Provide the (X, Y) coordinate of the cell's center where the given text is located.  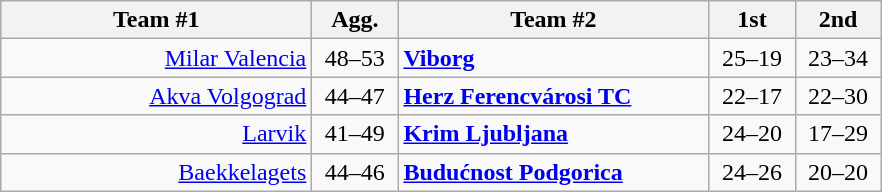
20–20 (838, 172)
Milar Valencia (156, 58)
41–49 (355, 134)
Team #1 (156, 20)
44–47 (355, 96)
22–17 (752, 96)
2nd (838, 20)
17–29 (838, 134)
44–46 (355, 172)
Agg. (355, 20)
Akva Volgograd (156, 96)
23–34 (838, 58)
Krim Ljubljana (554, 134)
Larvik (156, 134)
Budućnost Podgorica (554, 172)
Baekkelagets (156, 172)
25–19 (752, 58)
Team #2 (554, 20)
48–53 (355, 58)
1st (752, 20)
24–20 (752, 134)
Herz Ferencvárosi TC (554, 96)
Viborg (554, 58)
24–26 (752, 172)
22–30 (838, 96)
